Pinpoint the cell where the given text exists, returning its (x, y) midpoint coordinate. 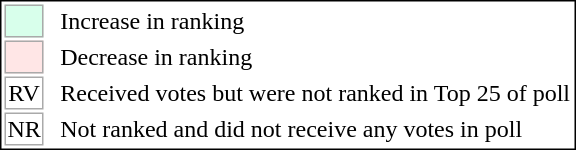
NR (24, 128)
Decrease in ranking (316, 56)
Increase in ranking (316, 20)
Received votes but were not ranked in Top 25 of poll (316, 92)
RV (24, 92)
Not ranked and did not receive any votes in poll (316, 128)
